Return [x, y] of the center of cell containing provided text 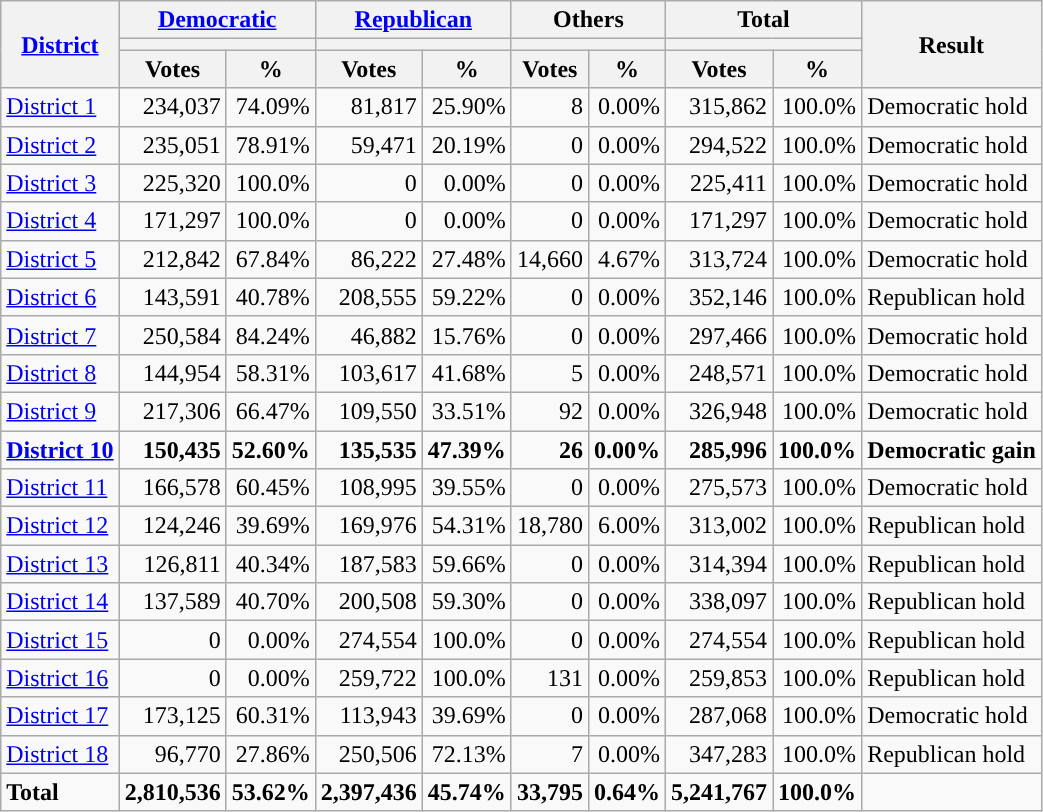
72.13% [466, 754]
0.64% [626, 792]
58.31% [270, 373]
60.45% [270, 488]
39.55% [466, 488]
33,795 [550, 792]
27.86% [270, 754]
315,862 [718, 107]
96,770 [172, 754]
District 10 [60, 449]
4.67% [626, 259]
18,780 [550, 526]
108,995 [368, 488]
78.91% [270, 145]
Democratic [217, 20]
2,397,436 [368, 792]
40.78% [270, 297]
2,810,536 [172, 792]
District 9 [60, 411]
27.48% [466, 259]
250,584 [172, 335]
173,125 [172, 716]
Others [588, 20]
26 [550, 449]
166,578 [172, 488]
131 [550, 678]
District 12 [60, 526]
47.39% [466, 449]
District 16 [60, 678]
45.74% [466, 792]
District 14 [60, 602]
86,222 [368, 259]
District 11 [60, 488]
33.51% [466, 411]
District 3 [60, 183]
5 [550, 373]
Republican [413, 20]
200,508 [368, 602]
District 1 [60, 107]
314,394 [718, 564]
217,306 [172, 411]
District 2 [60, 145]
District 4 [60, 221]
52.60% [270, 449]
113,943 [368, 716]
40.70% [270, 602]
15.76% [466, 335]
20.19% [466, 145]
103,617 [368, 373]
60.31% [270, 716]
6.00% [626, 526]
208,555 [368, 297]
135,535 [368, 449]
59.66% [466, 564]
59.22% [466, 297]
District 6 [60, 297]
248,571 [718, 373]
338,097 [718, 602]
326,948 [718, 411]
169,976 [368, 526]
8 [550, 107]
District 18 [60, 754]
124,246 [172, 526]
41.68% [466, 373]
5,241,767 [718, 792]
53.62% [270, 792]
313,002 [718, 526]
235,051 [172, 145]
352,146 [718, 297]
297,466 [718, 335]
92 [550, 411]
143,591 [172, 297]
59.30% [466, 602]
144,954 [172, 373]
District 17 [60, 716]
285,996 [718, 449]
287,068 [718, 716]
14,660 [550, 259]
74.09% [270, 107]
7 [550, 754]
126,811 [172, 564]
59,471 [368, 145]
259,722 [368, 678]
212,842 [172, 259]
District 7 [60, 335]
137,589 [172, 602]
225,411 [718, 183]
250,506 [368, 754]
84.24% [270, 335]
54.31% [466, 526]
150,435 [172, 449]
81,817 [368, 107]
40.34% [270, 564]
District 8 [60, 373]
187,583 [368, 564]
District 15 [60, 640]
District 5 [60, 259]
25.90% [466, 107]
46,882 [368, 335]
Democratic gain [952, 449]
District [60, 44]
District 13 [60, 564]
Result [952, 44]
225,320 [172, 183]
313,724 [718, 259]
294,522 [718, 145]
347,283 [718, 754]
275,573 [718, 488]
234,037 [172, 107]
259,853 [718, 678]
67.84% [270, 259]
109,550 [368, 411]
66.47% [270, 411]
